Pinpoint the cell where the given text exists, returning its (x, y) midpoint coordinate. 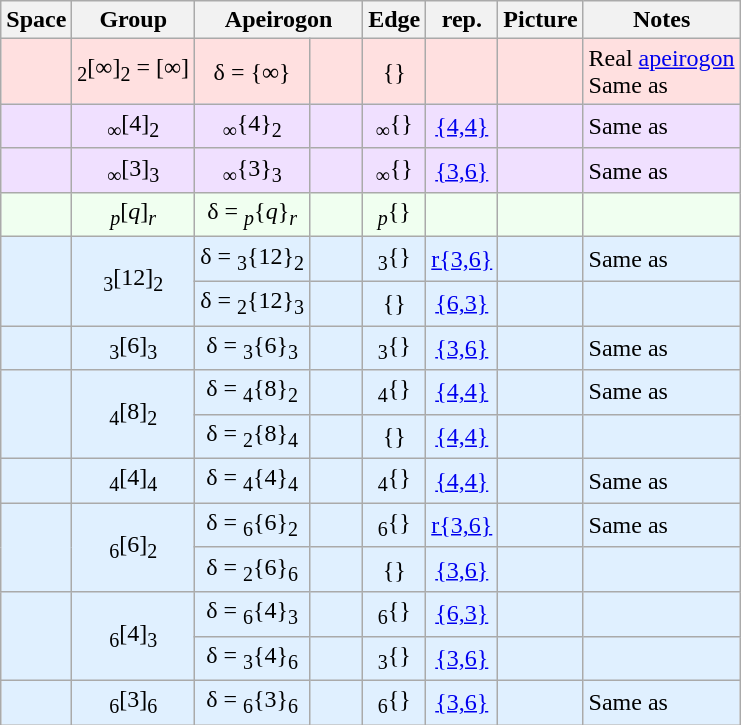
Edge (394, 20)
Space (36, 20)
δ = p{q}r (252, 215)
δ = 3{12}2 (252, 259)
6[4]3 (134, 636)
δ = 4{4}4 (252, 481)
4[8]2 (134, 414)
δ = 2{12}3 (252, 303)
6[3]6 (134, 702)
Group (134, 20)
rep. (462, 20)
p{} (394, 215)
∞[3]3 (134, 170)
∞{3}3 (252, 170)
Notes (662, 20)
δ = 6{3}6 (252, 702)
δ = 6{4}3 (252, 614)
∞[4]2 (134, 126)
δ = 2{8}4 (252, 436)
Apeirogon (279, 20)
4[4]4 (134, 481)
∞{4}2 (252, 126)
δ = 3{4}6 (252, 658)
δ = 4{8}2 (252, 392)
δ = 3{6}3 (252, 348)
2[∞]2 = [∞] (134, 72)
δ = 2{6}6 (252, 569)
δ = {∞} (252, 72)
p[q]r (134, 215)
Picture (540, 20)
3[12]2 (134, 282)
6[6]2 (134, 548)
δ = 6{6}2 (252, 525)
3[6]3 (134, 348)
Real apeirogonSame as (662, 72)
